Provide the [X, Y] coordinate of the cell's center where the given text is located.  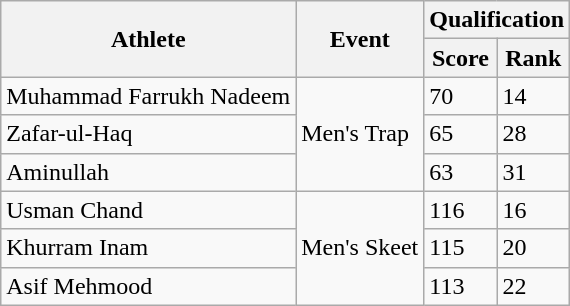
Athlete [148, 39]
Muhammad Farrukh Nadeem [148, 96]
Men's Skeet [360, 248]
65 [460, 134]
Zafar-ul-Haq [148, 134]
Event [360, 39]
31 [533, 172]
20 [533, 248]
16 [533, 210]
Khurram Inam [148, 248]
70 [460, 96]
Rank [533, 58]
14 [533, 96]
63 [460, 172]
Men's Trap [360, 134]
115 [460, 248]
28 [533, 134]
Score [460, 58]
Aminullah [148, 172]
116 [460, 210]
Asif Mehmood [148, 286]
Qualification [497, 20]
22 [533, 286]
113 [460, 286]
Usman Chand [148, 210]
